Locate the cell with the specified text and output its [X, Y] center coordinate. 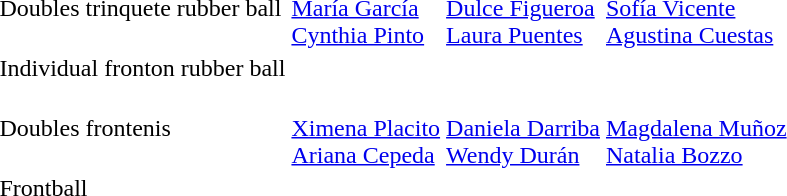
Daniela DarribaWendy Durán [524, 128]
Ximena PlacitoAriana Cepeda [366, 128]
